Locate the cell with the specified text and output its (X, Y) center coordinate. 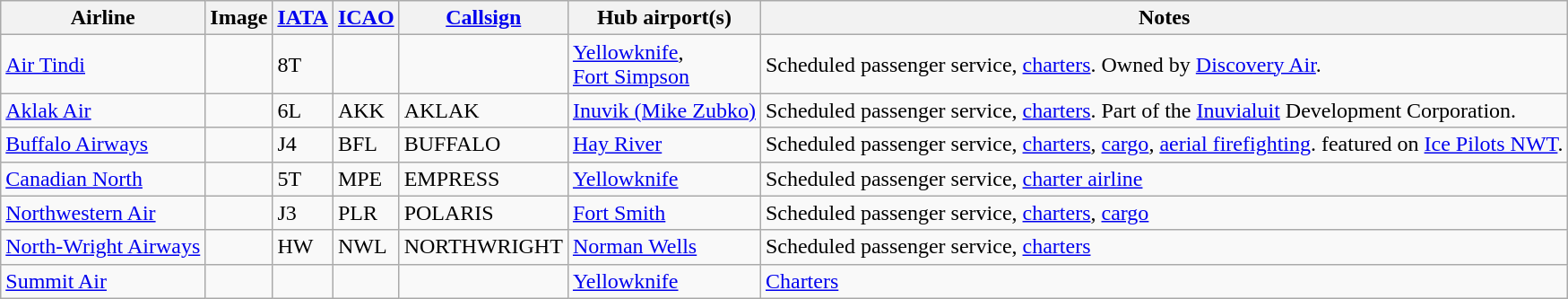
Callsign (483, 18)
6L (303, 110)
Aklak Air (103, 110)
Norman Wells (663, 247)
NWL (366, 247)
Scheduled passenger service, charters, cargo, aerial firefighting. featured on Ice Pilots NWT. (1164, 145)
Scheduled passenger service, charters. Owned by Discovery Air. (1164, 65)
5T (303, 179)
Yellowknife,Fort Simpson (663, 65)
Hay River (663, 145)
Inuvik (Mike Zubko) (663, 110)
8T (303, 65)
NORTHWRIGHT (483, 247)
Image (238, 18)
Scheduled passenger service, charters, cargo (1164, 213)
BUFFALO (483, 145)
Air Tindi (103, 65)
IATA (303, 18)
J3 (303, 213)
POLARIS (483, 213)
AKLAK (483, 110)
EMPRESS (483, 179)
Hub airport(s) (663, 18)
Scheduled passenger service, charter airline (1164, 179)
J4 (303, 145)
ICAO (366, 18)
Charters (1164, 281)
Northwestern Air (103, 213)
Scheduled passenger service, charters (1164, 247)
BFL (366, 145)
MPE (366, 179)
AKK (366, 110)
Canadian North (103, 179)
Summit Air (103, 281)
HW (303, 247)
Buffalo Airways (103, 145)
Scheduled passenger service, charters. Part of the Inuvialuit Development Corporation. (1164, 110)
Fort Smith (663, 213)
Airline (103, 18)
Notes (1164, 18)
North-Wright Airways (103, 247)
PLR (366, 213)
